Identify which cell holds the provided text, then report its (X, Y) central coordinate. 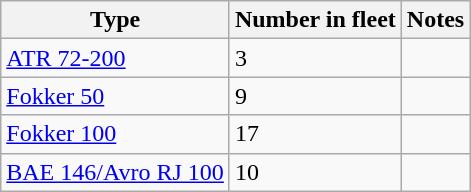
BAE 146/Avro RJ 100 (116, 172)
Fokker 50 (116, 96)
Fokker 100 (116, 134)
Number in fleet (315, 20)
Notes (435, 20)
10 (315, 172)
Type (116, 20)
3 (315, 58)
9 (315, 96)
ATR 72-200 (116, 58)
17 (315, 134)
